Pinpoint the cell where the given text exists, returning its (x, y) midpoint coordinate. 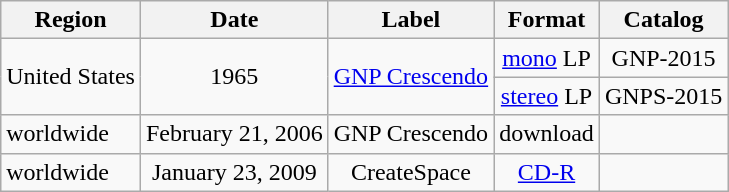
Date (234, 20)
January 23, 2009 (234, 172)
GNP-2015 (663, 58)
GNPS-2015 (663, 96)
February 21, 2006 (234, 134)
Label (410, 20)
Format (547, 20)
1965 (234, 77)
download (547, 134)
CreateSpace (410, 172)
Region (71, 20)
mono LP (547, 58)
CD-R (547, 172)
United States (71, 77)
stereo LP (547, 96)
Catalog (663, 20)
